Scan for the cell matching the given text and deliver its (X, Y) coordinate at center. 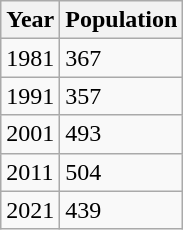
367 (122, 58)
Population (122, 20)
Year (30, 20)
357 (122, 96)
1991 (30, 96)
2001 (30, 134)
493 (122, 134)
2021 (30, 210)
504 (122, 172)
439 (122, 210)
1981 (30, 58)
2011 (30, 172)
